Return the (X, Y) coordinate for the center point of the cell that contains the specified text.  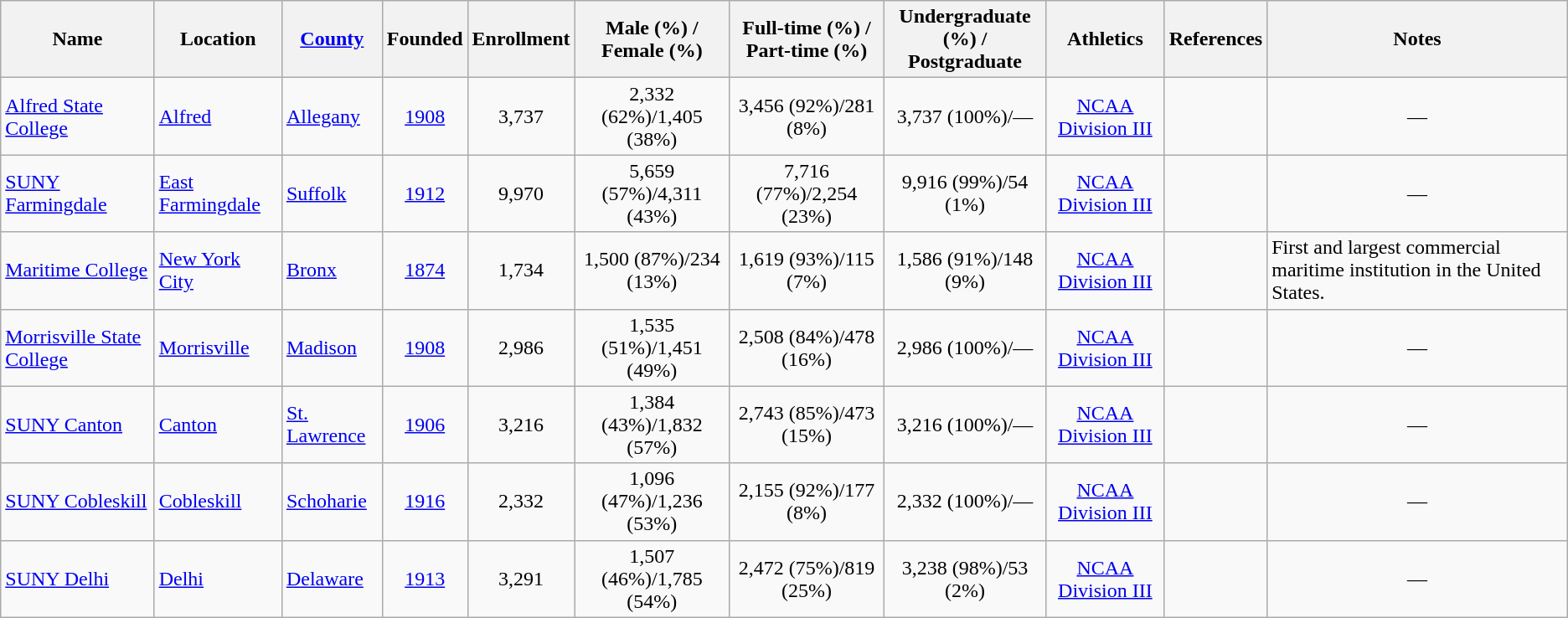
2,332 (100%)/— (965, 502)
Delhi (218, 579)
9,970 (521, 193)
1913 (425, 579)
Maritime College (77, 270)
1874 (425, 270)
County (332, 39)
2,986 (521, 348)
Full-time (%) /Part-time (%) (807, 39)
Delaware (332, 579)
2,332 (62%)/1,405 (38%) (652, 116)
2,743 (85%)/473 (15%) (807, 425)
1,096 (47%)/1,236 (53%) (652, 502)
2,332 (521, 502)
Suffolk (332, 193)
Alfred State College (77, 116)
Morrisville State College (77, 348)
1,586 (91%)/148 (9%) (965, 270)
1906 (425, 425)
SUNY Canton (77, 425)
7,716 (77%)/2,254 (23%) (807, 193)
1912 (425, 193)
3,216 (521, 425)
Cobleskill (218, 502)
Location (218, 39)
Madison (332, 348)
SUNY Farmingdale (77, 193)
1,535 (51%)/1,451 (49%) (652, 348)
Undergraduate (%) /Postgraduate (965, 39)
1,500 (87%)/234 (13%) (652, 270)
3,238 (98%)/53 (2%) (965, 579)
1916 (425, 502)
1,507 (46%)/1,785 (54%) (652, 579)
3,291 (521, 579)
References (1216, 39)
SUNY Cobleskill (77, 502)
Athletics (1106, 39)
3,737 (521, 116)
New York City (218, 270)
1,619 (93%)/115 (7%) (807, 270)
St. Lawrence (332, 425)
Enrollment (521, 39)
Bronx (332, 270)
Canton (218, 425)
9,916 (99%)/54 (1%) (965, 193)
1,384 (43%)/1,832 (57%) (652, 425)
2,155 (92%)/177 (8%) (807, 502)
2,472 (75%)/819 (25%) (807, 579)
Alfred (218, 116)
Male (%) /Female (%) (652, 39)
Notes (1417, 39)
Name (77, 39)
Allegany (332, 116)
Morrisville (218, 348)
East Farmingdale (218, 193)
5,659 (57%)/4,311 (43%) (652, 193)
2,508 (84%)/478 (16%) (807, 348)
1,734 (521, 270)
2,986 (100%)/— (965, 348)
Founded (425, 39)
3,216 (100%)/— (965, 425)
SUNY Delhi (77, 579)
3,456 (92%)/281 (8%) (807, 116)
First and largest commercial maritime institution in the United States. (1417, 270)
Schoharie (332, 502)
3,737 (100%)/— (965, 116)
